For the text-containing cell, return its midpoint in (X, Y) coordinate format. 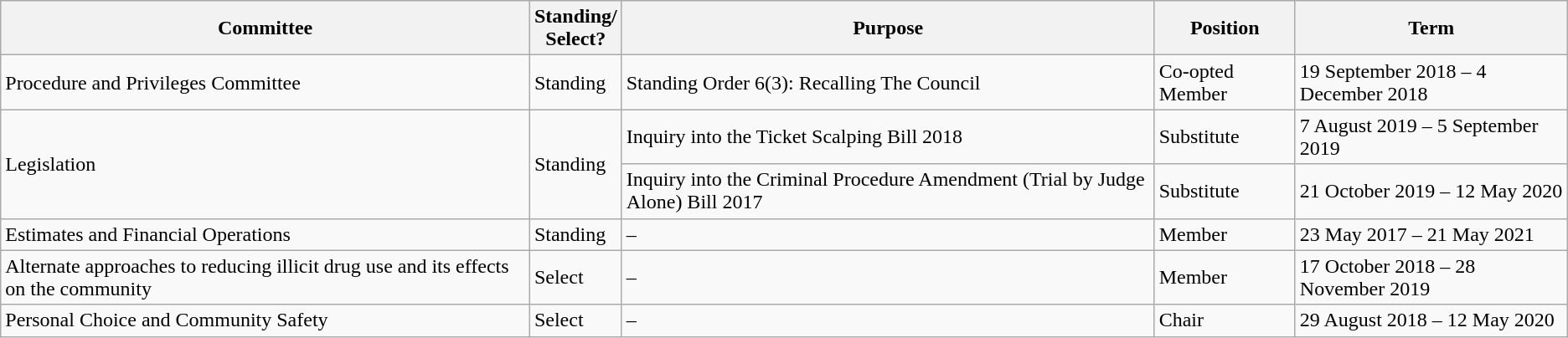
Standing Order 6(3): Recalling The Council (888, 82)
19 September 2018 – 4 December 2018 (1431, 82)
29 August 2018 – 12 May 2020 (1431, 320)
Estimates and Financial Operations (266, 234)
Purpose (888, 28)
Chair (1225, 320)
Committee (266, 28)
Personal Choice and Community Safety (266, 320)
Procedure and Privileges Committee (266, 82)
23 May 2017 – 21 May 2021 (1431, 234)
17 October 2018 – 28 November 2019 (1431, 278)
21 October 2019 – 12 May 2020 (1431, 191)
Legislation (266, 164)
7 August 2019 – 5 September 2019 (1431, 137)
Standing/Select? (575, 28)
Alternate approaches to reducing illicit drug use and its effects on the community (266, 278)
Co-opted Member (1225, 82)
Term (1431, 28)
Inquiry into the Ticket Scalping Bill 2018 (888, 137)
Position (1225, 28)
Inquiry into the Criminal Procedure Amendment (Trial by Judge Alone) Bill 2017 (888, 191)
